Return the [x, y] coordinate for the center point of the cell that contains the specified text.  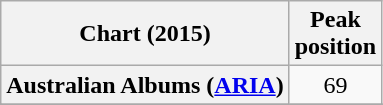
Chart (2015) [145, 34]
Peak position [335, 34]
Australian Albums (ARIA) [145, 85]
69 [335, 85]
